Find where the given text appears and provide that cell's center as (x, y) coordinate. 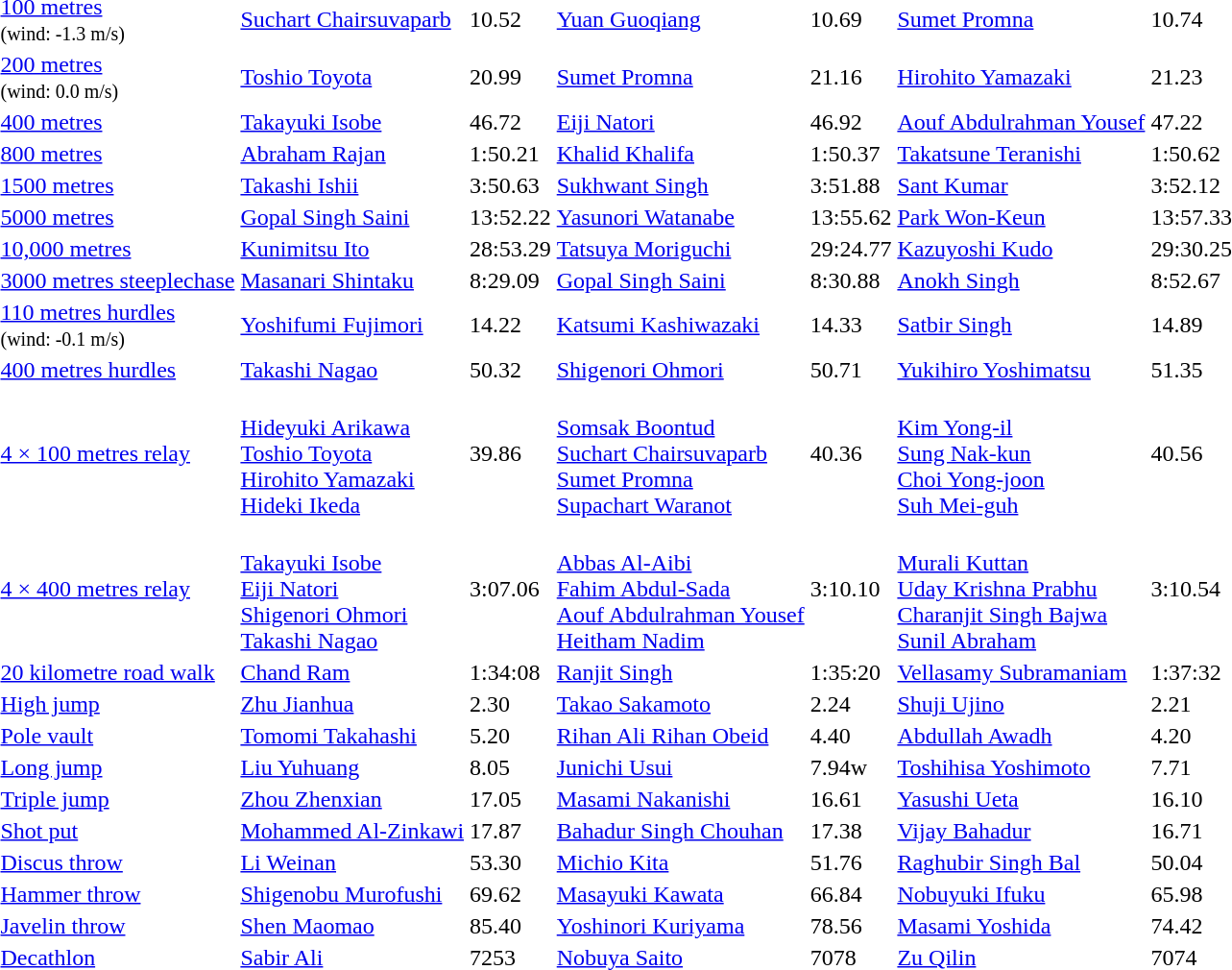
Sumet Promna (680, 77)
Nobuyuki Ifuku (1022, 894)
Abraham Rajan (352, 154)
Aouf Abdulrahman Yousef (1022, 122)
13:52.22 (511, 217)
Murali KuttanUday Krishna PrabhuCharanjit Singh BajwaSunil Abraham (1022, 589)
Katsumi Kashiwazaki (680, 325)
Abbas Al-AibiFahim Abdul-SadaAouf Abdulrahman YousefHeitham Nadim (680, 589)
Liu Yuhuang (352, 767)
85.40 (511, 926)
1:50.37 (851, 154)
3:51.88 (851, 185)
Masami Nakanishi (680, 799)
Masami Yoshida (1022, 926)
Hideyuki ArikawaToshio ToyotaHirohito YamazakiHideki Ikeda (352, 453)
Michio Kita (680, 862)
Masanari Shintaku (352, 280)
Masayuki Kawata (680, 894)
17.87 (511, 831)
Sukhwant Singh (680, 185)
53.30 (511, 862)
Takatsune Teranishi (1022, 154)
17.38 (851, 831)
3:10.10 (851, 589)
Junichi Usui (680, 767)
66.84 (851, 894)
Shigenobu Murofushi (352, 894)
Yasushi Ueta (1022, 799)
Kim Yong-ilSung Nak-kunChoi Yong-joonSuh Mei-guh (1022, 453)
Vellasamy Subramaniam (1022, 672)
Takashi Ishii (352, 185)
Mohammed Al-Zinkawi (352, 831)
Satbir Singh (1022, 325)
Rihan Ali Rihan Obeid (680, 736)
3:07.06 (511, 589)
28:53.29 (511, 249)
4.40 (851, 736)
Sant Kumar (1022, 185)
8:29.09 (511, 280)
Yukihiro Yoshimatsu (1022, 370)
2.24 (851, 704)
Takao Sakamoto (680, 704)
Somsak BoontudSuchart ChairsuvaparbSumet PromnaSupachart Waranot (680, 453)
Kunimitsu Ito (352, 249)
3:50.63 (511, 185)
46.72 (511, 122)
Ranjit Singh (680, 672)
69.62 (511, 894)
Shen Maomao (352, 926)
Vijay Bahadur (1022, 831)
Toshihisa Yoshimoto (1022, 767)
16.61 (851, 799)
14.22 (511, 325)
7.94w (851, 767)
17.05 (511, 799)
Yoshifumi Fujimori (352, 325)
1:50.21 (511, 154)
Takashi Nagao (352, 370)
21.16 (851, 77)
Eiji Natori (680, 122)
Raghubir Singh Bal (1022, 862)
Kazuyoshi Kudo (1022, 249)
Tatsuya Moriguchi (680, 249)
Takayuki IsobeEiji NatoriShigenori OhmoriTakashi Nagao (352, 589)
78.56 (851, 926)
Anokh Singh (1022, 280)
13:55.62 (851, 217)
39.86 (511, 453)
Park Won-Keun (1022, 217)
Takayuki Isobe (352, 122)
29:24.77 (851, 249)
Shigenori Ohmori (680, 370)
Abdullah Awadh (1022, 736)
Yoshinori Kuriyama (680, 926)
46.92 (851, 122)
2.30 (511, 704)
Tomomi Takahashi (352, 736)
Li Weinan (352, 862)
1:34:08 (511, 672)
Hirohito Yamazaki (1022, 77)
Khalid Khalifa (680, 154)
Shuji Ujino (1022, 704)
8:30.88 (851, 280)
Zhu Jianhua (352, 704)
Zhou Zhenxian (352, 799)
5.20 (511, 736)
50.32 (511, 370)
Chand Ram (352, 672)
Bahadur Singh Chouhan (680, 831)
14.33 (851, 325)
1:35:20 (851, 672)
51.76 (851, 862)
Yasunori Watanabe (680, 217)
8.05 (511, 767)
40.36 (851, 453)
50.71 (851, 370)
20.99 (511, 77)
Toshio Toyota (352, 77)
